From the cell containing the given text, extract its center point as [X, Y] coordinate. 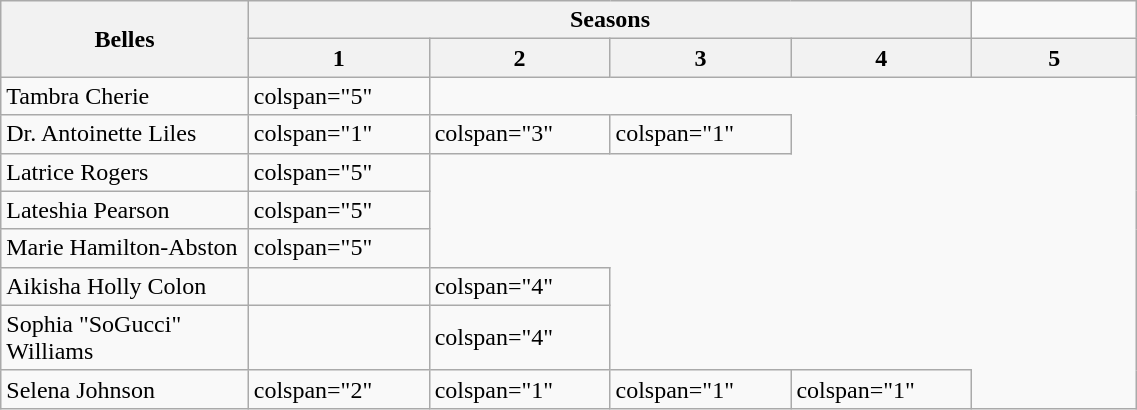
Selena Johnson [124, 389]
Marie Hamilton-Abston [124, 248]
5 [1054, 58]
3 [700, 58]
colspan="2" [338, 389]
Aikisha Holly Colon [124, 286]
Latrice Rogers [124, 172]
Seasons [610, 20]
colspan="3" [520, 134]
Lateshia Pearson [124, 210]
Dr. Antoinette Liles [124, 134]
1 [338, 58]
Belles [124, 39]
4 [882, 58]
Sophia "SoGucci" Williams [124, 338]
Tambra Cherie [124, 96]
2 [520, 58]
